Provide the [X, Y] coordinate of the cell's center where the given text is located.  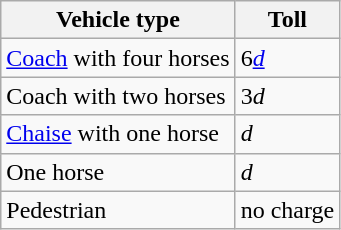
Coach with four horses [118, 58]
3d [288, 96]
Pedestrian [118, 210]
6d [288, 58]
One horse [118, 172]
Chaise with one horse [118, 134]
Vehicle type [118, 20]
Toll [288, 20]
Coach with two horses [118, 96]
no charge [288, 210]
